Return (x, y) of the center of cell containing provided text 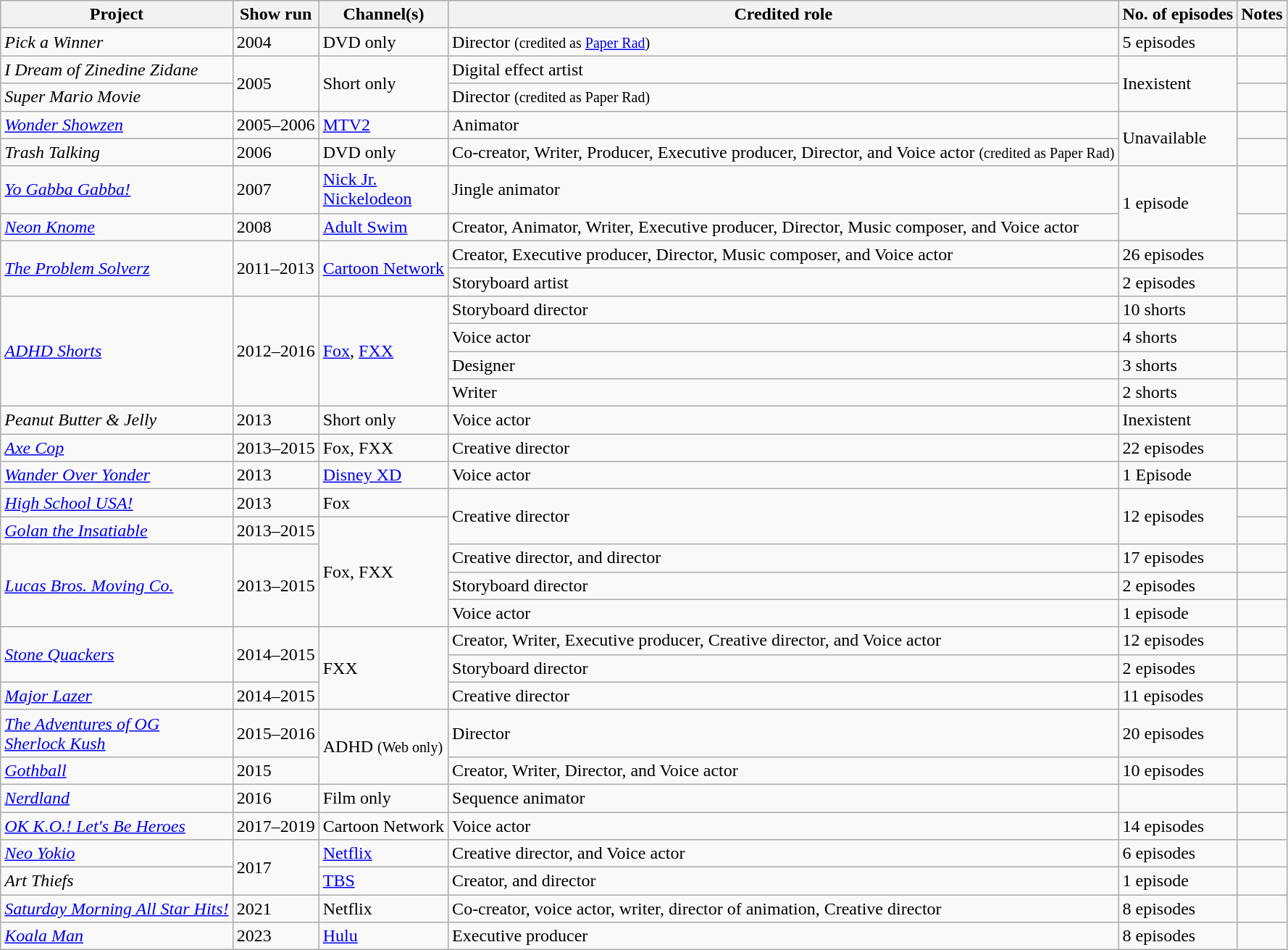
Wonder Showzen (117, 125)
Koala Man (117, 936)
2006 (275, 152)
Nerdland (117, 798)
Adult Swim (383, 227)
10 episodes (1178, 770)
11 episodes (1178, 696)
TBS (383, 881)
Nick Jr.Nickelodeon (383, 190)
2004 (275, 42)
2016 (275, 798)
22 episodes (1178, 448)
Digital effect artist (784, 70)
Storyboard artist (784, 282)
Axe Cop (117, 448)
Wander Over Yonder (117, 475)
Creator, Animator, Writer, Executive producer, Director, Music composer, and Voice actor (784, 227)
2012–2016 (275, 351)
Co-creator, voice actor, writer, director of animation, Creative director (784, 909)
Major Lazer (117, 696)
Saturday Morning All Star Hits! (117, 909)
14 episodes (1178, 825)
Stone Quackers (117, 654)
ADHD Shorts (117, 351)
High School USA! (117, 503)
Golan the Insatiable (117, 530)
2015 (275, 770)
2008 (275, 227)
Channel(s) (383, 14)
No. of episodes (1178, 14)
Unavailable (1178, 138)
Disney XD (383, 475)
The Adventures of OGSherlock Kush (117, 733)
Animator (784, 125)
Fox (383, 503)
Project (117, 14)
2023 (275, 936)
Creator, Writer, Director, and Voice actor (784, 770)
6 episodes (1178, 854)
Film only (383, 798)
4 shorts (1178, 337)
3 shorts (1178, 364)
Creator, Writer, Executive producer, Creative director, and Voice actor (784, 641)
Peanut Butter & Jelly (117, 420)
2007 (275, 190)
Writer (784, 393)
Credited role (784, 14)
Neo Yokio (117, 854)
Co-creator, Writer, Producer, Executive producer, Director, and Voice actor (credited as Paper Rad) (784, 152)
2 shorts (1178, 393)
Jingle animator (784, 190)
2021 (275, 909)
FXX (383, 668)
Creative director, and Voice actor (784, 854)
Trash Talking (117, 152)
Creative director, and director (784, 558)
ADHD (Web only) (383, 746)
MTV2 (383, 125)
17 episodes (1178, 558)
2017 (275, 867)
2017–2019 (275, 825)
Yo Gabba Gabba! (117, 190)
26 episodes (1178, 254)
Show run (275, 14)
I Dream of Zinedine Zidane (117, 70)
Creator, Executive producer, Director, Music composer, and Voice actor (784, 254)
OK K.O.! Let's Be Heroes (117, 825)
Sequence animator (784, 798)
10 shorts (1178, 309)
Art Thiefs (117, 881)
1 Episode (1178, 475)
Pick a Winner (117, 42)
Neon Knome (117, 227)
Lucas Bros. Moving Co. (117, 586)
Hulu (383, 936)
Executive producer (784, 936)
Gothball (117, 770)
2005–2006 (275, 125)
20 episodes (1178, 733)
Director (784, 733)
Designer (784, 364)
Notes (1262, 14)
2015–2016 (275, 733)
2005 (275, 83)
Creator, and director (784, 881)
Super Mario Movie (117, 97)
2011–2013 (275, 268)
The Problem Solverz (117, 268)
5 episodes (1178, 42)
